Determine the (X, Y) coordinate at the center of the cell enclosing the given text.  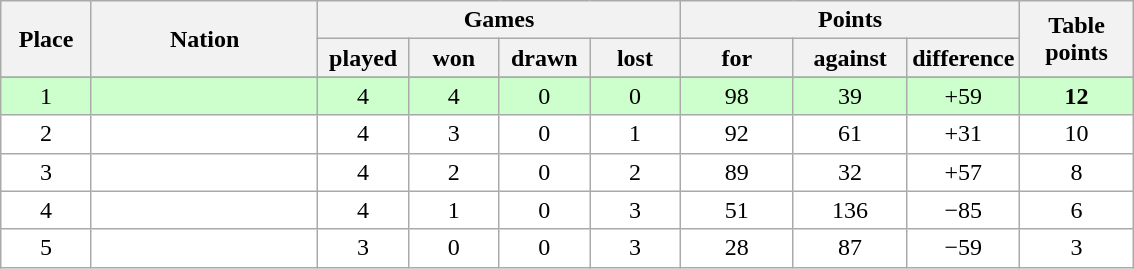
87 (850, 248)
−59 (964, 248)
−85 (964, 210)
12 (1076, 96)
10 (1076, 134)
Tablepoints (1076, 39)
39 (850, 96)
won (454, 58)
against (850, 58)
difference (964, 58)
Games (499, 20)
+31 (964, 134)
51 (736, 210)
28 (736, 248)
8 (1076, 172)
Nation (204, 39)
92 (736, 134)
played (364, 58)
for (736, 58)
89 (736, 172)
6 (1076, 210)
Place (46, 39)
98 (736, 96)
Points (850, 20)
lost (636, 58)
+57 (964, 172)
drawn (544, 58)
+59 (964, 96)
61 (850, 134)
32 (850, 172)
136 (850, 210)
5 (46, 248)
